Extract the [X, Y] coordinate from the center of the cell holding the provided text.  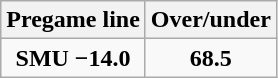
Pregame line [74, 20]
SMU −14.0 [74, 58]
68.5 [210, 58]
Over/under [210, 20]
